Extract the [x, y] coordinate from the center of the cell holding the provided text.  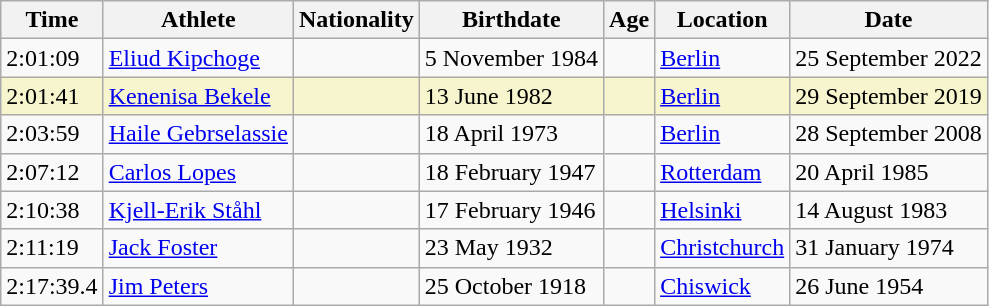
18 April 1973 [511, 134]
Birthdate [511, 20]
2:01:41 [52, 96]
2:17:39.4 [52, 286]
5 November 1984 [511, 58]
Chiswick [722, 286]
2:07:12 [52, 172]
25 October 1918 [511, 286]
25 September 2022 [889, 58]
Haile Gebrselassie [198, 134]
31 January 1974 [889, 248]
Eliud Kipchoge [198, 58]
Nationality [356, 20]
Time [52, 20]
Jim Peters [198, 286]
29 September 2019 [889, 96]
23 May 1932 [511, 248]
20 April 1985 [889, 172]
26 June 1954 [889, 286]
28 September 2008 [889, 134]
Date [889, 20]
Rotterdam [722, 172]
Jack Foster [198, 248]
Christchurch [722, 248]
Age [630, 20]
Athlete [198, 20]
13 June 1982 [511, 96]
2:01:09 [52, 58]
Location [722, 20]
Kenenisa Bekele [198, 96]
Kjell-Erik Ståhl [198, 210]
14 August 1983 [889, 210]
18 February 1947 [511, 172]
2:03:59 [52, 134]
2:10:38 [52, 210]
Carlos Lopes [198, 172]
2:11:19 [52, 248]
17 February 1946 [511, 210]
Helsinki [722, 210]
